Provide the [X, Y] coordinate of the cell's center where the given text is located.  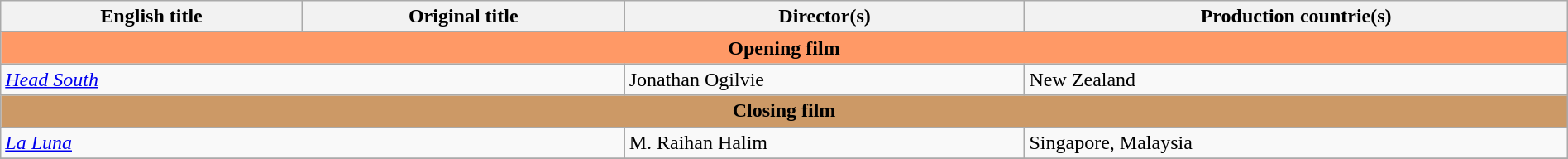
Jonathan Ogilvie [825, 79]
Original title [463, 17]
Director(s) [825, 17]
Head South [313, 79]
New Zealand [1296, 79]
Opening film [784, 48]
English title [152, 17]
Production countrie(s) [1296, 17]
La Luna [313, 142]
Closing film [784, 111]
Singapore, Malaysia [1296, 142]
M. Raihan Halim [825, 142]
